Extract the (X, Y) coordinate from the center of the cell holding the provided text.  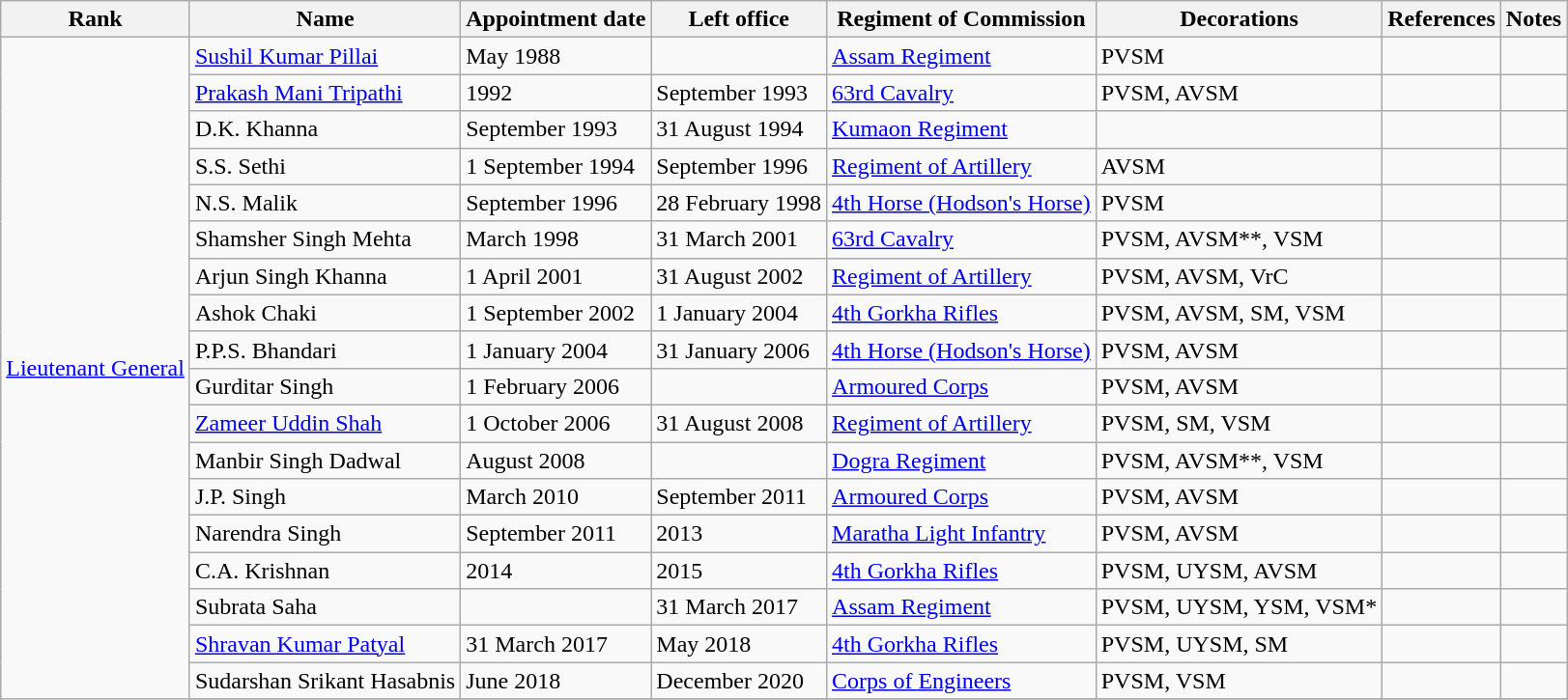
1 April 2001 (556, 276)
31 August 2002 (739, 276)
Arjun Singh Khanna (325, 276)
Dogra Regiment (962, 461)
31 March 2001 (739, 239)
PVSM, UYSM, SM (1239, 644)
May 2018 (739, 644)
N.S. Malik (325, 203)
PVSM, UYSM, AVSM (1239, 571)
2013 (739, 534)
Appointment date (556, 19)
Regiment of Commission (962, 19)
December 2020 (739, 681)
31 August 2008 (739, 423)
Shravan Kumar Patyal (325, 644)
Gurditar Singh (325, 386)
Prakash Mani Tripathi (325, 93)
Kumaon Regiment (962, 129)
Lieutenant General (96, 369)
D.K. Khanna (325, 129)
References (1441, 19)
S.S. Sethi (325, 166)
2015 (739, 571)
August 2008 (556, 461)
1 February 2006 (556, 386)
Notes (1533, 19)
Ashok Chaki (325, 313)
AVSM (1239, 166)
PVSM, VSM (1239, 681)
31 August 1994 (739, 129)
Subrata Saha (325, 607)
Narendra Singh (325, 534)
1 September 2002 (556, 313)
June 2018 (556, 681)
Name (325, 19)
C.A. Krishnan (325, 571)
J.P. Singh (325, 497)
2014 (556, 571)
Corps of Engineers (962, 681)
PVSM, SM, VSM (1239, 423)
31 January 2006 (739, 350)
Decorations (1239, 19)
Manbir Singh Dadwal (325, 461)
Rank (96, 19)
P.P.S. Bhandari (325, 350)
Left office (739, 19)
Zameer Uddin Shah (325, 423)
May 1988 (556, 56)
PVSM, AVSM, VrC (1239, 276)
Shamsher Singh Mehta (325, 239)
PVSM, AVSM, SM, VSM (1239, 313)
1 September 1994 (556, 166)
1 October 2006 (556, 423)
March 2010 (556, 497)
Sudarshan Srikant Hasabnis (325, 681)
1992 (556, 93)
Maratha Light Infantry (962, 534)
PVSM, UYSM, YSM, VSM* (1239, 607)
March 1998 (556, 239)
Sushil Kumar Pillai (325, 56)
28 February 1998 (739, 203)
